Identify which cell holds the provided text, then report its (X, Y) central coordinate. 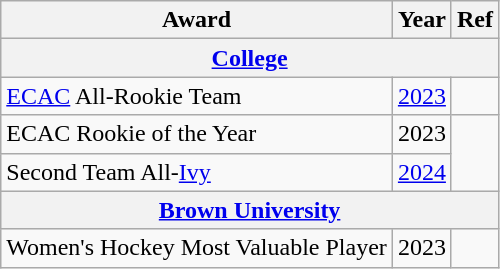
ECAC Rookie of the Year (197, 134)
Year (422, 20)
Women's Hockey Most Valuable Player (197, 248)
ECAC All-Rookie Team (197, 96)
Ref (474, 20)
2024 (422, 172)
Second Team All-Ivy (197, 172)
Brown University (250, 210)
Award (197, 20)
College (250, 58)
